Scan for the cell matching the given text and deliver its [x, y] coordinate at center. 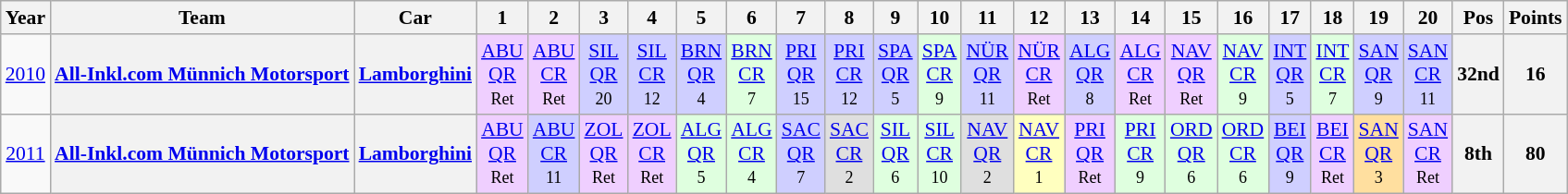
SANQR3 [1378, 153]
SILCR10 [940, 153]
Car [415, 18]
ABUCR11 [554, 153]
32nd [1478, 74]
8th [1478, 153]
NAVQRRet [1191, 74]
ORDCR6 [1243, 153]
ORDQR6 [1191, 153]
2 [554, 18]
10 [940, 18]
13 [1090, 18]
SANCRRet [1428, 153]
Pos [1478, 18]
7 [801, 18]
SPAQR5 [895, 74]
8 [849, 18]
SPACR9 [940, 74]
PRIQRRet [1090, 153]
NÜRQR11 [987, 74]
NAVQR2 [987, 153]
Points [1536, 18]
2011 [26, 153]
6 [751, 18]
SANCR11 [1428, 74]
ABUCRRet [554, 74]
15 [1191, 18]
BRNCR7 [751, 74]
2010 [26, 74]
20 [1428, 18]
12 [1039, 18]
NÜRCRRet [1039, 74]
5 [701, 18]
SILQR20 [603, 74]
PRIQR15 [801, 74]
SILCR12 [652, 74]
ALGQR8 [1090, 74]
SACQR7 [801, 153]
18 [1332, 18]
ALGQR5 [701, 153]
17 [1290, 18]
SILQR6 [895, 153]
9 [895, 18]
ZOLCRRet [652, 153]
19 [1378, 18]
14 [1140, 18]
ZOLQRRet [603, 153]
ALGCR4 [751, 153]
PRICR9 [1140, 153]
ALGCRRet [1140, 74]
Year [26, 18]
INTCR7 [1332, 74]
Team [202, 18]
SANQR9 [1378, 74]
NAVCR9 [1243, 74]
11 [987, 18]
NAVCR1 [1039, 153]
BEIQR9 [1290, 153]
3 [603, 18]
BEICRRet [1332, 153]
4 [652, 18]
BRNQR4 [701, 74]
SACCR2 [849, 153]
80 [1536, 153]
PRICR12 [849, 74]
1 [502, 18]
INTQR5 [1290, 74]
